Provide the (X, Y) coordinate of the cell's center where the given text is located.  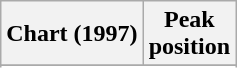
Chart (1997) (72, 34)
Peakposition (189, 34)
